Scan for the cell matching the given text and deliver its [x, y] coordinate at center. 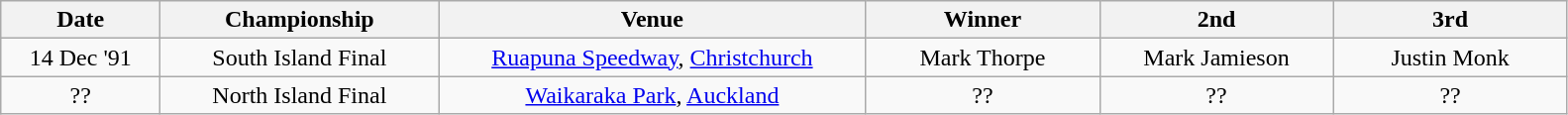
Mark Thorpe [983, 57]
Justin Monk [1450, 57]
2nd [1216, 20]
Championship [299, 20]
North Island Final [299, 95]
Winner [983, 20]
Date [81, 20]
Ruapuna Speedway, Christchurch [652, 57]
Venue [652, 20]
14 Dec '91 [81, 57]
3rd [1450, 20]
South Island Final [299, 57]
Waikaraka Park, Auckland [652, 95]
Mark Jamieson [1216, 57]
